Locate the cell with the specified text and output its (X, Y) center coordinate. 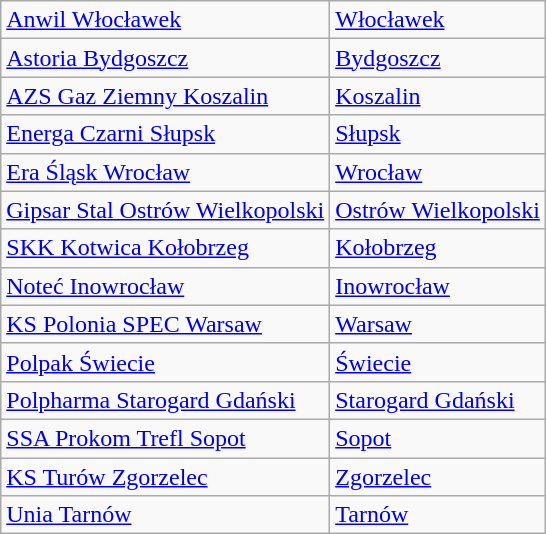
Słupsk (438, 134)
Polpharma Starogard Gdański (166, 400)
Tarnów (438, 515)
Warsaw (438, 324)
Polpak Świecie (166, 362)
Kołobrzeg (438, 248)
Starogard Gdański (438, 400)
Energa Czarni Słupsk (166, 134)
Włocławek (438, 20)
Zgorzelec (438, 477)
Anwil Włocławek (166, 20)
Era Śląsk Wrocław (166, 172)
Inowrocław (438, 286)
Gipsar Stal Ostrów Wielkopolski (166, 210)
Wrocław (438, 172)
Koszalin (438, 96)
Sopot (438, 438)
SKK Kotwica Kołobrzeg (166, 248)
AZS Gaz Ziemny Koszalin (166, 96)
KS Polonia SPEC Warsaw (166, 324)
Astoria Bydgoszcz (166, 58)
SSA Prokom Trefl Sopot (166, 438)
Unia Tarnów (166, 515)
Świecie (438, 362)
Noteć Inowrocław (166, 286)
KS Turów Zgorzelec (166, 477)
Ostrów Wielkopolski (438, 210)
Bydgoszcz (438, 58)
